Find where the given text appears and provide that cell's center as (x, y) coordinate. 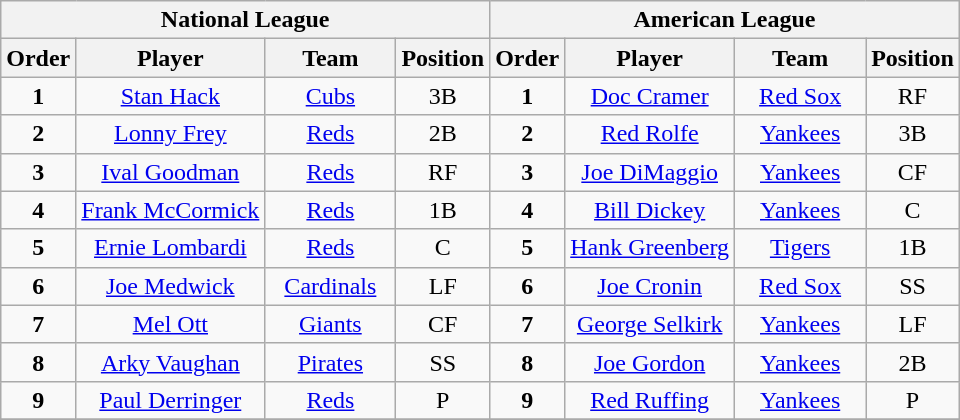
Hank Greenberg (650, 248)
Frank McCormick (170, 210)
Paul Derringer (170, 400)
Joe DiMaggio (650, 172)
Ernie Lombardi (170, 248)
Joe Gordon (650, 362)
Cubs (330, 96)
Pirates (330, 362)
Arky Vaughan (170, 362)
Joe Cronin (650, 286)
Cardinals (330, 286)
National League (246, 20)
Red Rolfe (650, 134)
Red Ruffing (650, 400)
Stan Hack (170, 96)
Mel Ott (170, 324)
Giants (330, 324)
American League (725, 20)
Ival Goodman (170, 172)
Doc Cramer (650, 96)
George Selkirk (650, 324)
Bill Dickey (650, 210)
Tigers (800, 248)
Joe Medwick (170, 286)
Lonny Frey (170, 134)
